Capture the cell that displays the provided text and extract its [X, Y] central coordinate. 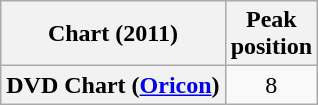
DVD Chart (Oricon) [113, 85]
Chart (2011) [113, 34]
Peak position [271, 34]
8 [271, 85]
